Locate the cell with the specified text and output its [x, y] center coordinate. 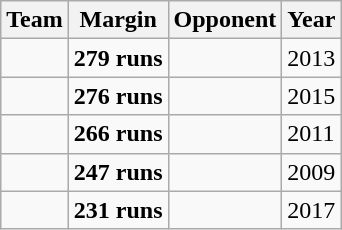
Opponent [225, 20]
231 runs [118, 210]
2017 [312, 210]
2011 [312, 134]
Year [312, 20]
279 runs [118, 58]
Margin [118, 20]
266 runs [118, 134]
247 runs [118, 172]
2009 [312, 172]
2013 [312, 58]
Team [35, 20]
276 runs [118, 96]
2015 [312, 96]
